Pinpoint the cell where the given text exists, returning its (X, Y) midpoint coordinate. 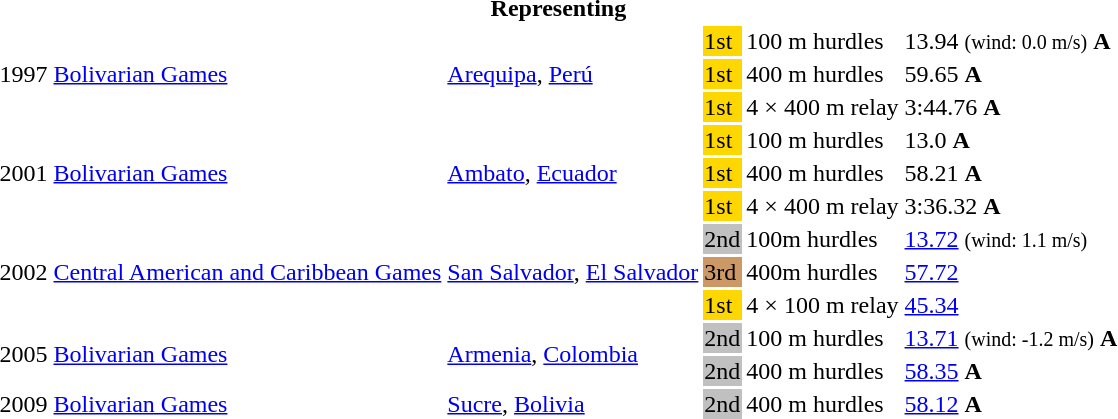
San Salvador, El Salvador (573, 272)
Arequipa, Perú (573, 74)
3rd (722, 272)
4 × 100 m relay (822, 305)
Central American and Caribbean Games (248, 272)
Ambato, Ecuador (573, 173)
100m hurdles (822, 239)
400m hurdles (822, 272)
Armenia, Colombia (573, 354)
Sucre, Bolivia (573, 404)
